Capture the cell that displays the provided text and extract its (X, Y) central coordinate. 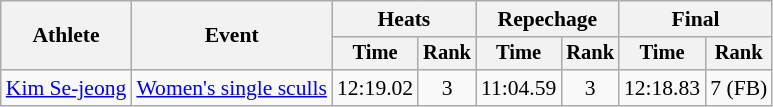
Athlete (66, 36)
Kim Se-jeong (66, 88)
Heats (404, 19)
11:04.59 (518, 88)
Event (232, 36)
Women's single sculls (232, 88)
Repechage (548, 19)
7 (FB) (738, 88)
Final (696, 19)
12:18.83 (662, 88)
12:19.02 (375, 88)
